Return the [X, Y] coordinate for the center point of the cell that contains the specified text.  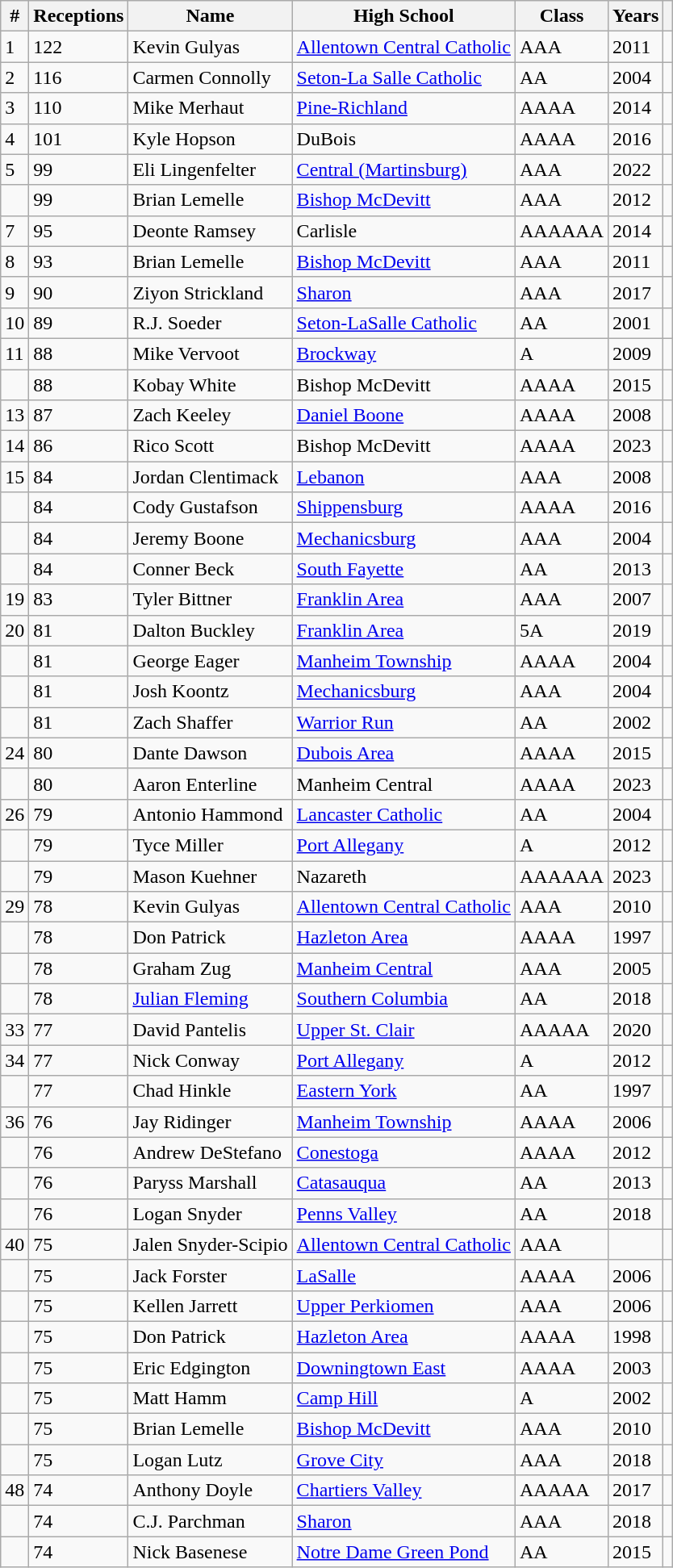
2003 [635, 1368]
33 [15, 1030]
Upper Perkiomen [403, 1306]
Zach Keeley [210, 416]
Kyle Hopson [210, 139]
36 [15, 1122]
15 [15, 477]
# [15, 16]
Kellen Jarrett [210, 1306]
1 [15, 47]
Kobay White [210, 385]
Graham Zug [210, 968]
Julian Fleming [210, 999]
Dubois Area [403, 753]
Nick Basenese [210, 1552]
Shippensburg [403, 508]
Brockway [403, 353]
Upper St. Clair [403, 1030]
122 [79, 47]
Chartiers Valley [403, 1491]
Jeremy Boone [210, 538]
Dante Dawson [210, 753]
Carlisle [403, 231]
South Fayette [403, 569]
5A [562, 630]
93 [79, 261]
Anthony Doyle [210, 1491]
Name [210, 16]
5 [15, 169]
48 [15, 1491]
Nick Conway [210, 1060]
4 [15, 139]
34 [15, 1060]
Dalton Buckley [210, 630]
Mike Vervoot [210, 353]
Seton-LaSalle Catholic [403, 323]
Jay Ridinger [210, 1122]
Eric Edgington [210, 1368]
Notre Dame Green Pond [403, 1552]
Warrior Run [403, 722]
Paryss Marshall [210, 1183]
Rico Scott [210, 446]
Jack Forster [210, 1275]
95 [79, 231]
2009 [635, 353]
DuBois [403, 139]
9 [15, 292]
Chad Hinkle [210, 1091]
Class [562, 16]
Jordan Clentimack [210, 477]
11 [15, 353]
Deonte Ramsey [210, 231]
110 [79, 108]
Josh Koontz [210, 692]
2 [15, 77]
Lebanon [403, 477]
24 [15, 753]
LaSalle [403, 1275]
Andrew DeStefano [210, 1152]
2007 [635, 600]
2001 [635, 323]
Southern Columbia [403, 999]
2019 [635, 630]
20 [15, 630]
Catasauqua [403, 1183]
Carmen Connolly [210, 77]
Camp Hill [403, 1399]
Seton-La Salle Catholic [403, 77]
Antonio Hammond [210, 814]
Tyler Bittner [210, 600]
40 [15, 1244]
Zach Shaffer [210, 722]
Pine-Richland [403, 108]
George Eager [210, 661]
2020 [635, 1030]
David Pantelis [210, 1030]
7 [15, 231]
Jalen Snyder-Scipio [210, 1244]
Mason Kuehner [210, 876]
8 [15, 261]
14 [15, 446]
Conestoga [403, 1152]
Tyce Miller [210, 845]
86 [79, 446]
116 [79, 77]
83 [79, 600]
Logan Lutz [210, 1460]
3 [15, 108]
1998 [635, 1336]
Downingtown East [403, 1368]
26 [15, 814]
Grove City [403, 1460]
2005 [635, 968]
90 [79, 292]
Receptions [79, 16]
Aaron Enterline [210, 784]
13 [15, 416]
19 [15, 600]
R.J. Soeder [210, 323]
High School [403, 16]
29 [15, 907]
101 [79, 139]
Eastern York [403, 1091]
Lancaster Catholic [403, 814]
Matt Hamm [210, 1399]
Daniel Boone [403, 416]
Cody Gustafson [210, 508]
Years [635, 16]
Central (Martinsburg) [403, 169]
87 [79, 416]
Eli Lingenfelter [210, 169]
Nazareth [403, 876]
Mike Merhaut [210, 108]
10 [15, 323]
C.J. Parchman [210, 1521]
Penns Valley [403, 1214]
Logan Snyder [210, 1214]
Conner Beck [210, 569]
Ziyon Strickland [210, 292]
89 [79, 323]
2022 [635, 169]
